Output the [x, y] coordinate of the center of the cell containing the given text.  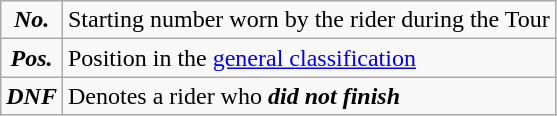
DNF [32, 96]
Pos. [32, 58]
Denotes a rider who did not finish [308, 96]
Position in the general classification [308, 58]
No. [32, 20]
Starting number worn by the rider during the Tour [308, 20]
